Return (X, Y) of the center of cell containing provided text 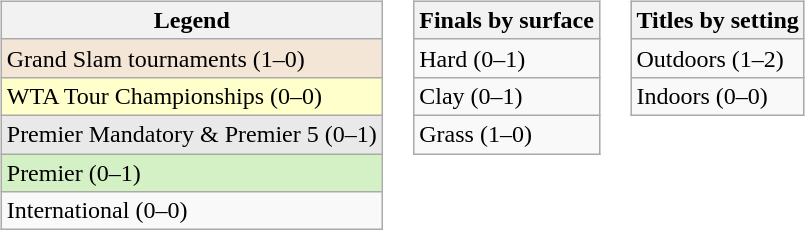
Premier (0–1) (192, 173)
Legend (192, 20)
Grand Slam tournaments (1–0) (192, 58)
Premier Mandatory & Premier 5 (0–1) (192, 134)
Finals by surface (507, 20)
WTA Tour Championships (0–0) (192, 96)
International (0–0) (192, 211)
Indoors (0–0) (718, 96)
Grass (1–0) (507, 134)
Outdoors (1–2) (718, 58)
Titles by setting (718, 20)
Hard (0–1) (507, 58)
Clay (0–1) (507, 96)
